Determine the [X, Y] coordinate at the center of the cell enclosing the given text.  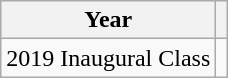
Year [108, 20]
2019 Inaugural Class [108, 58]
